Search for the cell housing the specified text and yield its (x, y) center coordinate. 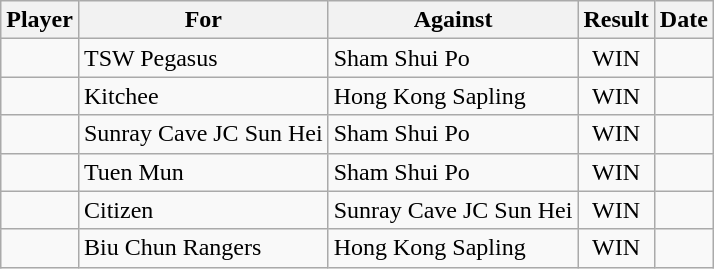
Citizen (203, 210)
Tuen Mun (203, 172)
TSW Pegasus (203, 58)
Result (616, 20)
Date (684, 20)
For (203, 20)
Kitchee (203, 96)
Against (453, 20)
Biu Chun Rangers (203, 248)
Player (40, 20)
